Extract the (X, Y) coordinate from the center of the cell holding the provided text.  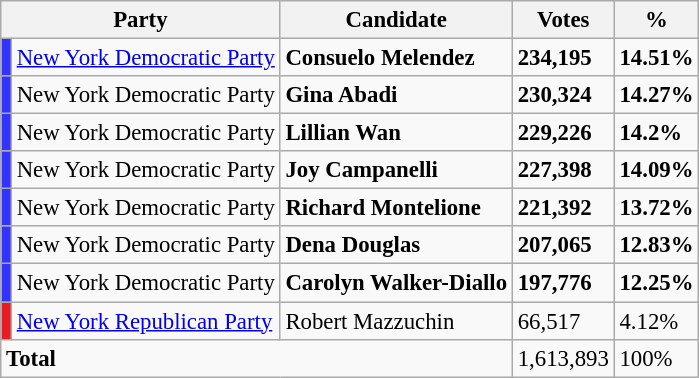
197,776 (563, 283)
% (656, 20)
Robert Mazzuchin (396, 321)
12.25% (656, 283)
230,324 (563, 95)
Total (257, 358)
234,195 (563, 58)
Consuelo Melendez (396, 58)
14.09% (656, 170)
Candidate (396, 20)
229,226 (563, 133)
14.27% (656, 95)
Party (140, 20)
4.12% (656, 321)
66,517 (563, 321)
12.83% (656, 245)
Carolyn Walker-Diallo (396, 283)
Gina Abadi (396, 95)
227,398 (563, 170)
14.51% (656, 58)
Richard Montelione (396, 208)
New York Republican Party (146, 321)
Lillian Wan (396, 133)
100% (656, 358)
221,392 (563, 208)
13.72% (656, 208)
Joy Campanelli (396, 170)
207,065 (563, 245)
14.2% (656, 133)
Votes (563, 20)
1,613,893 (563, 358)
Dena Douglas (396, 245)
